Output the [X, Y] coordinate of the center of the cell containing the given text.  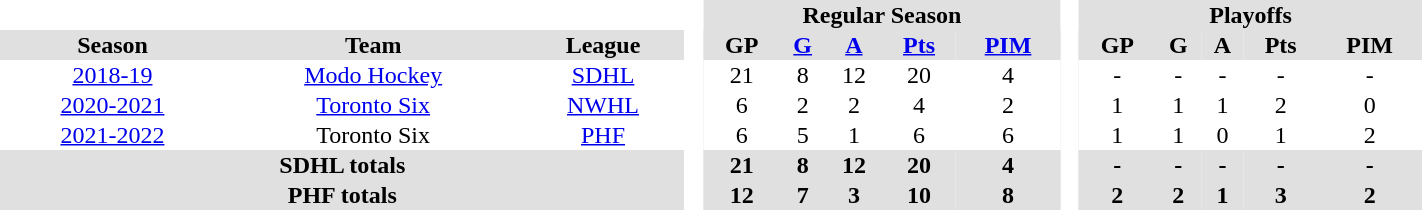
SDHL [602, 75]
Regular Season [882, 15]
7 [803, 195]
SDHL totals [342, 165]
2020-2021 [112, 105]
League [602, 45]
NWHL [602, 105]
Team [373, 45]
PHF [602, 135]
Season [112, 45]
2021-2022 [112, 135]
PHF totals [342, 195]
10 [919, 195]
5 [803, 135]
Playoffs [1250, 15]
2018-19 [112, 75]
Modo Hockey [373, 75]
